Identify which cell holds the provided text, then report its (X, Y) central coordinate. 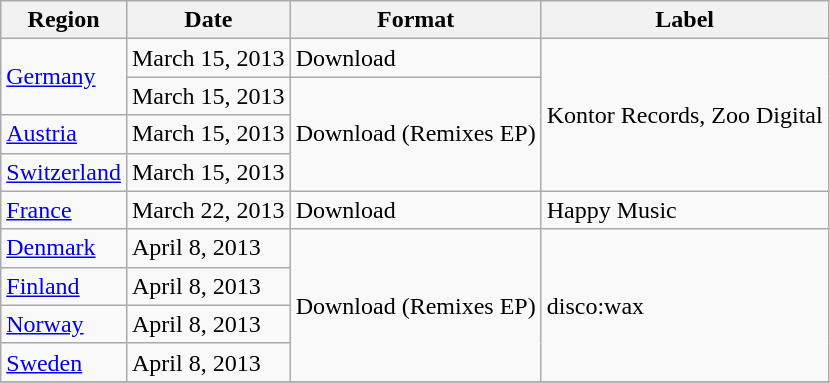
Happy Music (684, 210)
Sweden (64, 362)
disco:wax (684, 305)
Finland (64, 286)
Norway (64, 324)
Denmark (64, 248)
Region (64, 20)
Date (208, 20)
Germany (64, 77)
Kontor Records, Zoo Digital (684, 115)
March 22, 2013 (208, 210)
Switzerland (64, 172)
Format (416, 20)
Austria (64, 134)
France (64, 210)
Label (684, 20)
